Return the [X, Y] coordinate for the center point of the cell that contains the specified text.  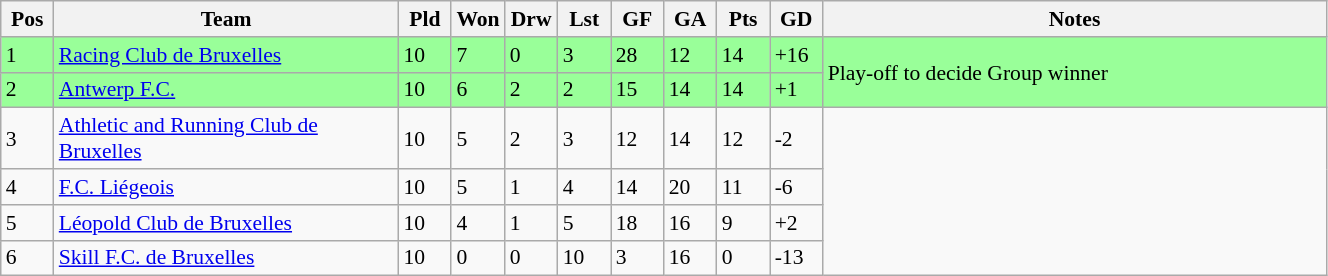
Antwerp F.C. [226, 90]
Team [226, 19]
7 [478, 55]
+16 [796, 55]
-2 [796, 138]
GF [638, 19]
Léopold Club de Bruxelles [226, 223]
Drw [532, 19]
Pos [28, 19]
Skill F.C. de Bruxelles [226, 258]
9 [744, 223]
28 [638, 55]
Pld [424, 19]
-13 [796, 258]
Athletic and Running Club de Bruxelles [226, 138]
GD [796, 19]
+2 [796, 223]
Lst [584, 19]
Play-off to decide Group winner [1075, 72]
20 [690, 187]
11 [744, 187]
15 [638, 90]
GA [690, 19]
F.C. Liégeois [226, 187]
Pts [744, 19]
Won [478, 19]
Racing Club de Bruxelles [226, 55]
Notes [1075, 19]
18 [638, 223]
+1 [796, 90]
-6 [796, 187]
